Extract the (x, y) coordinate from the center of the cell holding the provided text.  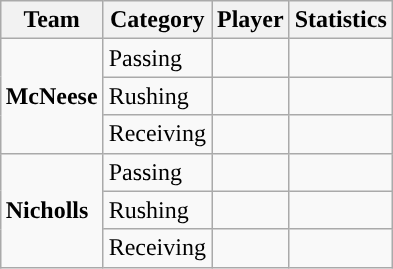
Category (157, 20)
McNeese (52, 96)
Statistics (340, 20)
Player (251, 20)
Team (52, 20)
Nicholls (52, 210)
